Locate the cell with the specified text and output its (x, y) center coordinate. 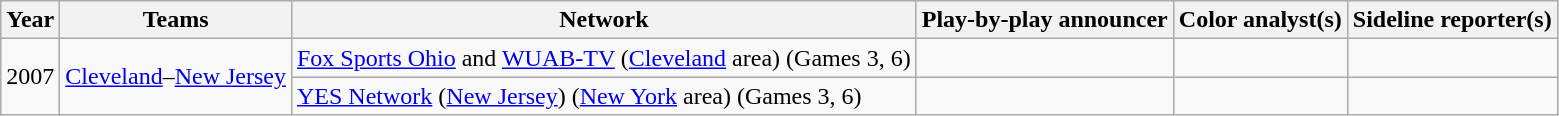
Sideline reporter(s) (1452, 20)
YES Network (New Jersey) (New York area) (Games 3, 6) (604, 96)
Teams (176, 20)
2007 (30, 77)
Color analyst(s) (1260, 20)
Play-by-play announcer (1044, 20)
Fox Sports Ohio and WUAB-TV (Cleveland area) (Games 3, 6) (604, 58)
Network (604, 20)
Year (30, 20)
Cleveland–New Jersey (176, 77)
